Return the (x, y) coordinate for the center point of the cell that contains the specified text.  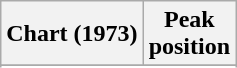
Chart (1973) (72, 34)
Peakposition (189, 34)
